Capture the cell that displays the provided text and extract its (x, y) central coordinate. 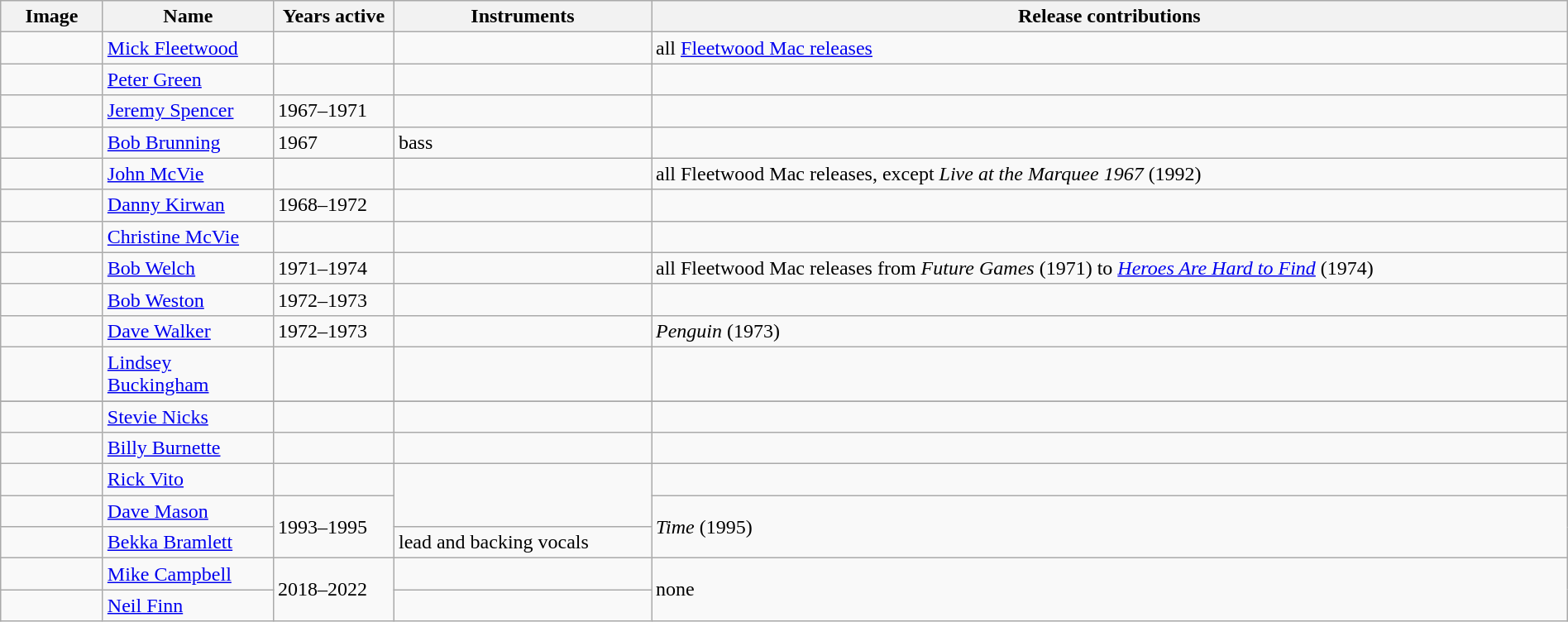
1968–1972 (333, 205)
Bob Weston (188, 299)
Lindsey Buckingham (188, 374)
Danny Kirwan (188, 205)
Bob Brunning (188, 142)
all Fleetwood Mac releases from Future Games (1971) to Heroes Are Hard to Find (1974) (1110, 268)
2018–2022 (333, 590)
Name (188, 17)
lead and backing vocals (523, 543)
1967 (333, 142)
Penguin (1973) (1110, 331)
Rick Vito (188, 480)
Mick Fleetwood (188, 48)
John McVie (188, 174)
Peter Green (188, 79)
Mike Campbell (188, 574)
bass (523, 142)
all Fleetwood Mac releases, except Live at the Marquee 1967 (1992) (1110, 174)
Release contributions (1110, 17)
Jeremy Spencer (188, 111)
Image (52, 17)
1993–1995 (333, 527)
Bekka Bramlett (188, 543)
Billy Burnette (188, 448)
Dave Mason (188, 511)
1971–1974 (333, 268)
none (1110, 590)
1967–1971 (333, 111)
Neil Finn (188, 605)
Time (1995) (1110, 527)
all Fleetwood Mac releases (1110, 48)
Bob Welch (188, 268)
Instruments (523, 17)
Stevie Nicks (188, 416)
Years active (333, 17)
Christine McVie (188, 237)
Dave Walker (188, 331)
